From the cell containing the given text, extract its center point as [x, y] coordinate. 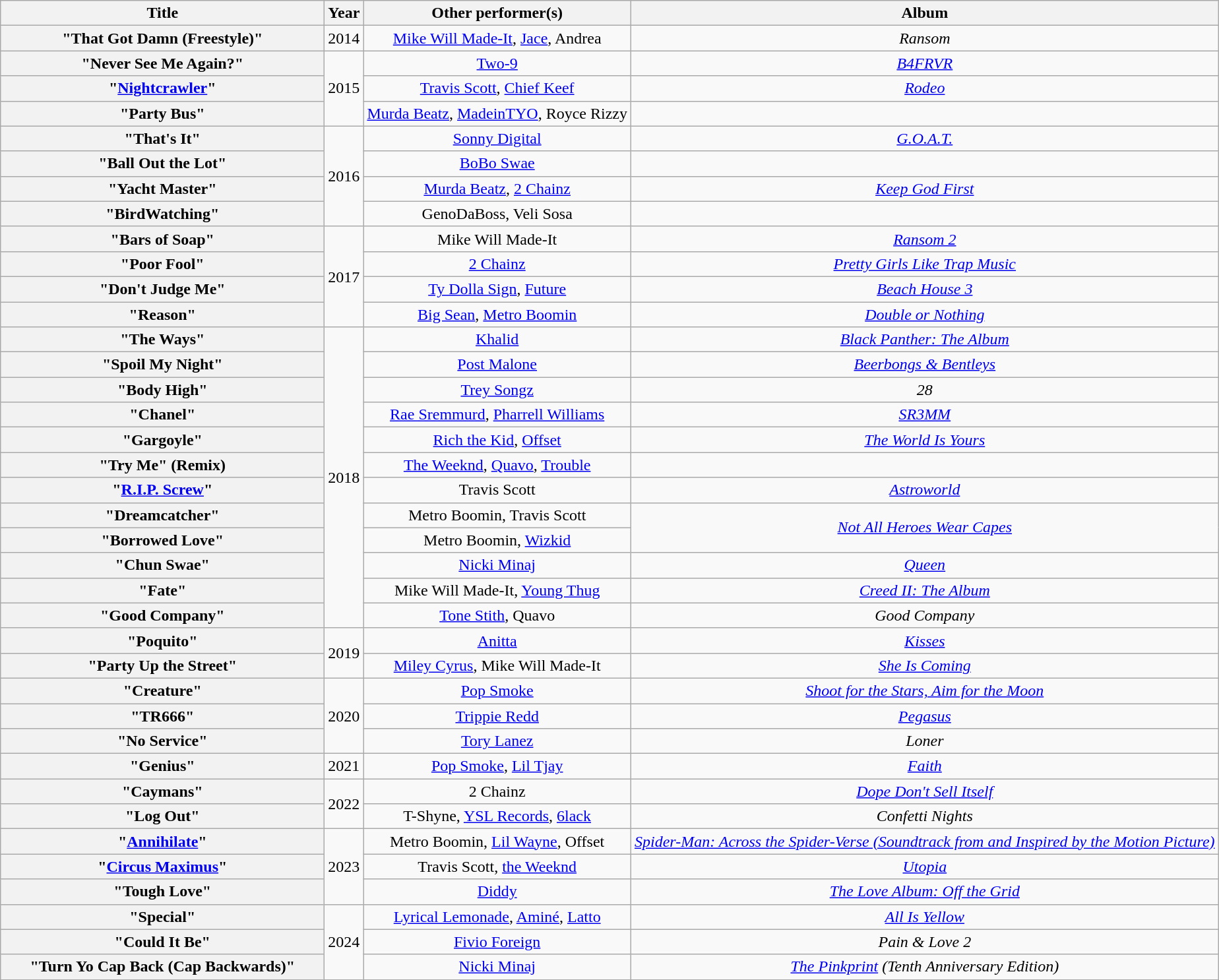
Anitta [497, 640]
Queen [925, 565]
2024 [344, 942]
Pegasus [925, 716]
Big Sean, Metro Boomin [497, 315]
Tone Stith, Quavo [497, 615]
"Ball Out the Lot" [162, 164]
Fivio Foreign [497, 942]
Rich the Kid, Offset [497, 440]
"Yacht Master" [162, 189]
"Caymans" [162, 791]
Two-9 [497, 63]
"Turn Yo Cap Back (Cap Backwards)" [162, 967]
Faith [925, 766]
"Chun Swae" [162, 565]
T-Shyne, YSL Records, 6lack [497, 816]
"Genius" [162, 766]
"Poor Fool" [162, 264]
Travis Scott, the Weeknd [497, 867]
Beerbongs & Bentleys [925, 365]
The Weeknd, Quavo, Trouble [497, 465]
"Poquito" [162, 640]
Pop Smoke [497, 690]
Pop Smoke, Lil Tjay [497, 766]
Trippie Redd [497, 716]
"Don't Judge Me" [162, 289]
"TR666" [162, 716]
Ransom [925, 38]
Sonny Digital [497, 138]
2021 [344, 766]
2023 [344, 867]
GenoDaBoss, Veli Sosa [497, 214]
"Fate" [162, 590]
Travis Scott [497, 490]
2018 [344, 477]
"Spoil My Night" [162, 365]
"R.I.P. Screw" [162, 490]
Pain & Love 2 [925, 942]
G.O.A.T. [925, 138]
Good Company [925, 615]
The Love Album: Off the Grid [925, 892]
2022 [344, 804]
Travis Scott, Chief Keef [497, 88]
Rodeo [925, 88]
Double or Nothing [925, 315]
Miley Cyrus, Mike Will Made-It [497, 665]
"Creature" [162, 690]
Astroworld [925, 490]
Metro Boomin, Lil Wayne, Offset [497, 842]
"No Service" [162, 741]
BoBo Swae [497, 164]
SR3MM [925, 415]
"Party Up the Street" [162, 665]
Title [162, 13]
"Bars of Soap" [162, 239]
Kisses [925, 640]
Rae Sremmurd, Pharrell Williams [497, 415]
Lyrical Lemonade, Aminé, Latto [497, 917]
"Special" [162, 917]
Metro Boomin, Wizkid [497, 540]
"Borrowed Love" [162, 540]
Tory Lanez [497, 741]
All Is Yellow [925, 917]
"Never See Me Again?" [162, 63]
Mike Will Made-It [497, 239]
2014 [344, 38]
"Log Out" [162, 816]
She Is Coming [925, 665]
2016 [344, 176]
"Tough Love" [162, 892]
Loner [925, 741]
Not All Heroes Wear Capes [925, 528]
"Party Bus" [162, 113]
Mike Will Made-It, Young Thug [497, 590]
2020 [344, 716]
2015 [344, 88]
Shoot for the Stars, Aim for the Moon [925, 690]
Dope Don't Sell Itself [925, 791]
Year [344, 13]
Murda Beatz, 2 Chainz [497, 189]
Trey Songz [497, 390]
Mike Will Made-It, Jace, Andrea [497, 38]
Spider-Man: Across the Spider-Verse (Soundtrack from and Inspired by the Motion Picture) [925, 842]
Confetti Nights [925, 816]
Pretty Girls Like Trap Music [925, 264]
"Chanel" [162, 415]
Post Malone [497, 365]
"Try Me" (Remix) [162, 465]
"Annihilate" [162, 842]
The Pinkprint (Tenth Anniversary Edition) [925, 967]
Black Panther: The Album [925, 340]
Utopia [925, 867]
Metro Boomin, Travis Scott [497, 515]
Khalid [497, 340]
"Reason" [162, 315]
2019 [344, 653]
"Good Company" [162, 615]
Diddy [497, 892]
Murda Beatz, MadeinTYO, Royce Rizzy [497, 113]
"Could It Be" [162, 942]
28 [925, 390]
"The Ways" [162, 340]
"Body High" [162, 390]
Other performer(s) [497, 13]
"Circus Maximus" [162, 867]
Album [925, 13]
Keep God First [925, 189]
"Dreamcatcher" [162, 515]
"That Got Damn (Freestyle)" [162, 38]
Ty Dolla Sign, Future [497, 289]
"Nightcrawler" [162, 88]
2017 [344, 276]
Creed II: The Album [925, 590]
"BirdWatching" [162, 214]
B4FRVR [925, 63]
"Gargoyle" [162, 440]
Beach House 3 [925, 289]
"That's It" [162, 138]
The World Is Yours [925, 440]
Ransom 2 [925, 239]
